Output the (x, y) coordinate of the center of the cell containing the given text.  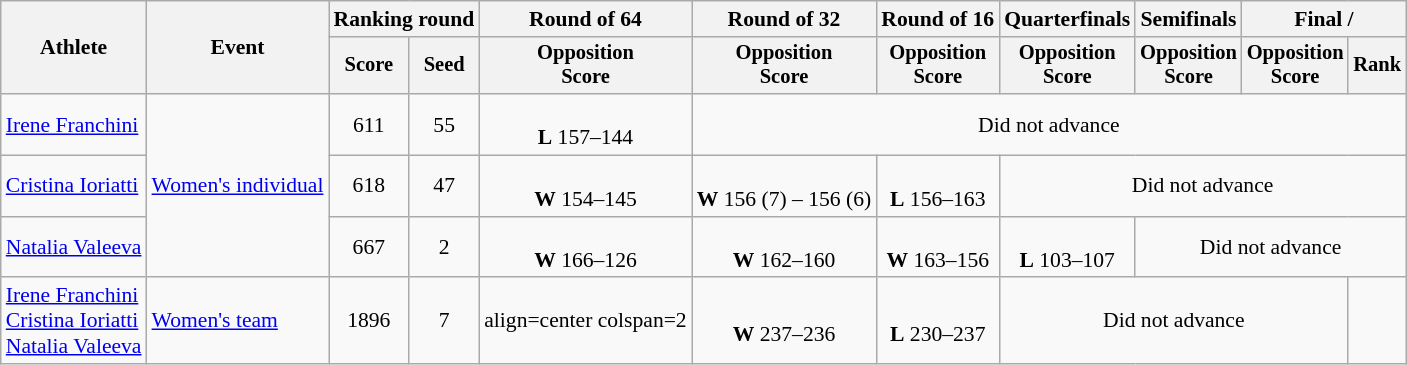
Seed (444, 66)
Event (238, 48)
Ranking round (404, 19)
Quarterfinals (1067, 19)
Irene Franchini (74, 124)
L 103–107 (1067, 248)
Final / (1324, 19)
55 (444, 124)
W 237–236 (784, 322)
Score (368, 66)
W 166–126 (585, 248)
7 (444, 322)
Irene Franchini Cristina Ioriatti Natalia Valeeva (74, 322)
Semifinals (1188, 19)
618 (368, 186)
Round of 16 (938, 19)
L 157–144 (585, 124)
667 (368, 248)
W 163–156 (938, 248)
W 154–145 (585, 186)
W 156 (7) – 156 (6) (784, 186)
Women's individual (238, 186)
47 (444, 186)
2 (444, 248)
L 156–163 (938, 186)
1896 (368, 322)
Round of 32 (784, 19)
Cristina Ioriatti (74, 186)
Athlete (74, 48)
611 (368, 124)
Round of 64 (585, 19)
Rank (1377, 66)
Women's team (238, 322)
L 230–237 (938, 322)
Natalia Valeeva (74, 248)
align=center colspan=2 (585, 322)
W 162–160 (784, 248)
